Extract the [x, y] coordinate from the center of the cell holding the provided text.  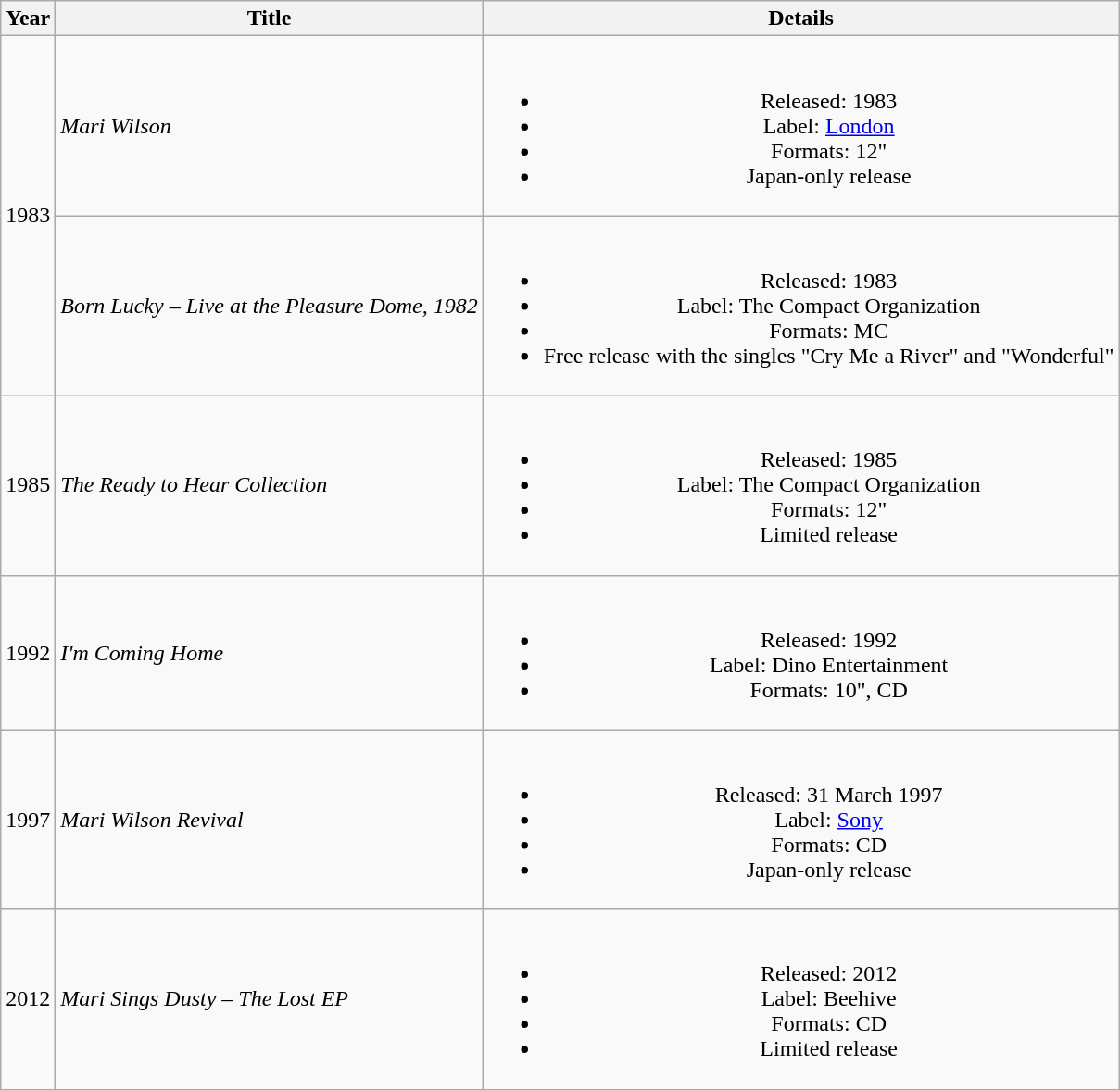
1983 [28, 216]
1997 [28, 820]
Released: 1985Label: The Compact OrganizationFormats: 12"Limited release [800, 485]
2012 [28, 999]
Released: 31 March 1997Label: SonyFormats: CDJapan-only release [800, 820]
Released: 1992Label: Dino EntertainmentFormats: 10", CD [800, 652]
Born Lucky – Live at the Pleasure Dome, 1982 [269, 306]
Details [800, 19]
Year [28, 19]
Released: 1983Label: LondonFormats: 12"Japan-only release [800, 126]
1985 [28, 485]
1992 [28, 652]
Mari Sings Dusty – The Lost EP [269, 999]
Mari Wilson [269, 126]
I'm Coming Home [269, 652]
Released: 2012Label: BeehiveFormats: CDLimited release [800, 999]
Released: 1983Label: The Compact OrganizationFormats: MCFree release with the singles "Cry Me a River" and "Wonderful" [800, 306]
Title [269, 19]
The Ready to Hear Collection [269, 485]
Mari Wilson Revival [269, 820]
